Detect which cell encompasses the target text, then output its (x, y) center coordinate. 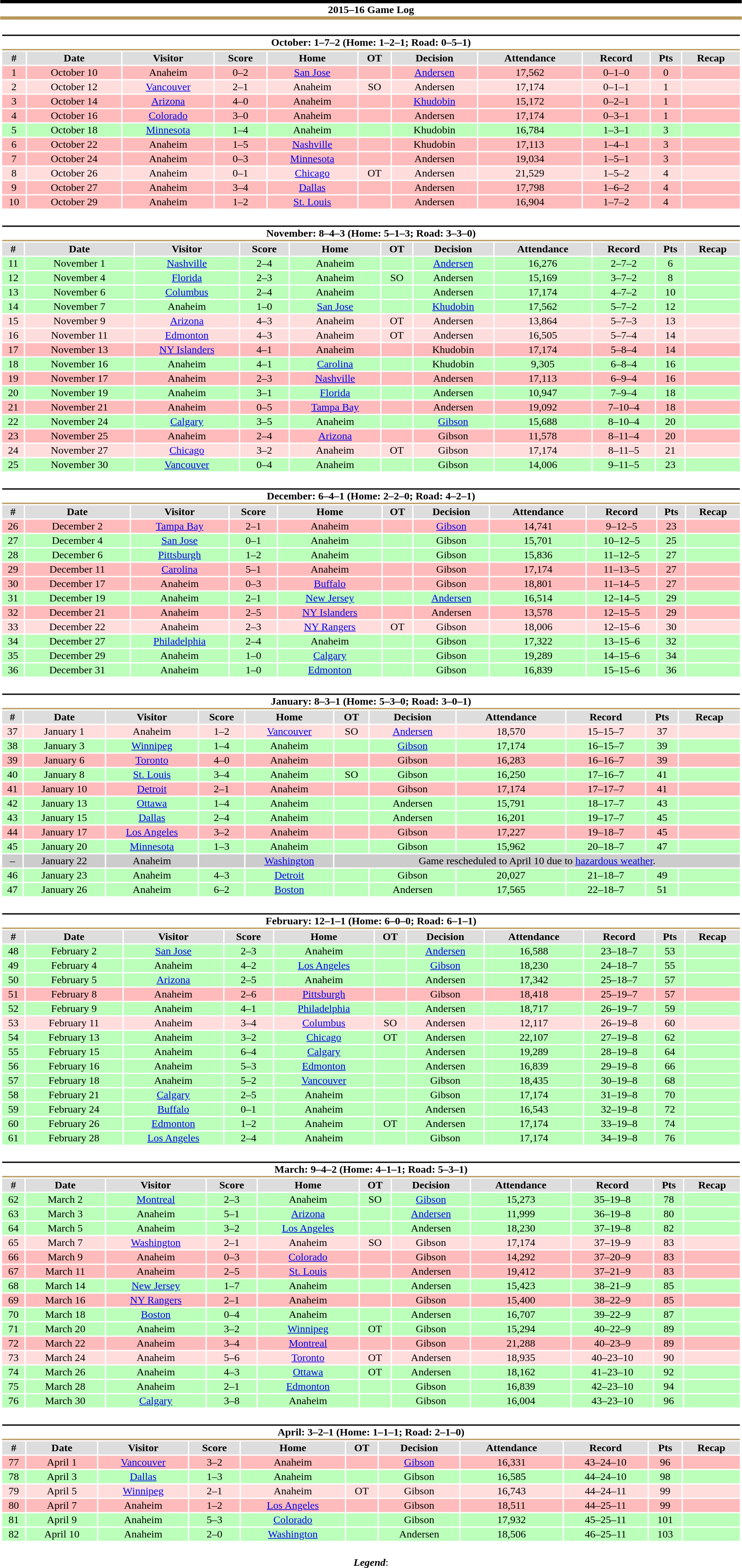
15,172 (530, 102)
27–19–8 (619, 1038)
December 17 (77, 584)
2 (14, 87)
46–25–11 (606, 1534)
71 (13, 1329)
1–5–1 (616, 159)
April 7 (62, 1506)
18,006 (538, 627)
0–2 (241, 73)
15,688 (543, 421)
December 11 (77, 570)
March 26 (65, 1372)
March 9 (65, 1257)
40–23–10 (612, 1358)
40–22–9 (612, 1329)
October 12 (74, 87)
4–2 (248, 965)
April 9 (62, 1520)
12,117 (534, 1023)
16,904 (530, 202)
11–12–5 (622, 555)
3–7–2 (623, 278)
March 28 (65, 1386)
90 (669, 1358)
73 (13, 1358)
77 (14, 1462)
40 (12, 774)
37–20–9 (612, 1257)
February 9 (74, 1009)
16,201 (511, 818)
16,276 (543, 264)
January: 8–3–1 (Home: 5–3–0; Road: 3–0–1) (371, 702)
March 16 (65, 1300)
20–18–7 (606, 847)
December 4 (77, 541)
35 (13, 656)
25–19–7 (619, 994)
January 15 (65, 818)
16–15–7 (606, 746)
16,331 (512, 1462)
58 (13, 1095)
17,227 (511, 832)
18,717 (534, 1009)
Game rescheduled to April 10 due to hazardous weather. (537, 861)
7–9–4 (623, 393)
5–2 (248, 1080)
5–7–3 (623, 321)
1–6–2 (616, 188)
17 (13, 350)
January 10 (65, 789)
35–19–8 (612, 1200)
42–23–10 (612, 1386)
19–17–7 (606, 818)
24–18–7 (619, 965)
1–7–2 (616, 202)
5 (14, 130)
November 6 (79, 292)
44 (12, 832)
6–8–4 (623, 364)
December 29 (77, 656)
16,004 (521, 1401)
March 22 (65, 1344)
44–24–10 (606, 1477)
50 (13, 980)
November 21 (79, 407)
11 (13, 264)
28–19–8 (619, 1052)
October 26 (74, 173)
February 21 (74, 1095)
October 18 (74, 130)
November 30 (79, 465)
19 (13, 379)
November 11 (79, 335)
17,932 (512, 1520)
January 26 (65, 889)
December 2 (77, 526)
16–16–7 (606, 760)
34–19–8 (619, 1138)
15,273 (521, 1200)
9,305 (543, 364)
December: 6–4–1 (Home: 2–2–0; Road: 4–2–1) (371, 496)
19,092 (543, 407)
16,588 (534, 951)
April 10 (62, 1534)
18,935 (521, 1358)
– (12, 861)
11–13–5 (622, 570)
1–3–1 (616, 130)
April 3 (62, 1477)
18,570 (511, 732)
5–7–2 (623, 306)
February 18 (74, 1080)
3–1 (264, 393)
November 24 (79, 421)
19–18–7 (606, 832)
17,565 (511, 889)
32–19–8 (619, 1109)
5–7–4 (623, 335)
18,418 (534, 994)
6–4 (248, 1052)
18,511 (512, 1506)
22–18–7 (606, 889)
24 (13, 450)
November 19 (79, 393)
65 (13, 1242)
March 11 (65, 1271)
63 (13, 1214)
1–4–1 (616, 144)
16,585 (512, 1477)
44–24–11 (606, 1491)
92 (669, 1372)
17,798 (530, 188)
March 5 (65, 1229)
12–15–5 (622, 612)
April: 3–2–1 (Home: 1–1–1; Road: 2–1–0) (371, 1432)
January 20 (65, 847)
December 6 (77, 555)
5–8–4 (623, 350)
26 (13, 526)
November 1 (79, 264)
14,006 (543, 465)
14,292 (521, 1257)
2–7–2 (623, 264)
37–21–9 (612, 1271)
37–19–8 (612, 1229)
28 (13, 555)
January 17 (65, 832)
13,578 (538, 612)
13,864 (543, 321)
December 27 (77, 641)
November 9 (79, 321)
11–14–5 (622, 584)
January 13 (65, 803)
37–19–9 (612, 1242)
13–15–6 (622, 641)
33–19–8 (619, 1124)
12–14–5 (622, 598)
38–21–9 (612, 1286)
3–0 (241, 115)
February 4 (74, 965)
February 16 (74, 1066)
23–18–7 (619, 951)
15–15–7 (606, 732)
February 15 (74, 1052)
6–9–4 (623, 379)
8–10–4 (623, 421)
6–2 (221, 889)
38 (12, 746)
February 11 (74, 1023)
0–3–1 (616, 115)
25–18–7 (619, 980)
41–23–10 (612, 1372)
1–5 (241, 144)
103 (665, 1534)
March 20 (65, 1329)
11,578 (543, 436)
46 (12, 876)
0–1–1 (616, 87)
December 21 (77, 612)
March 14 (65, 1286)
3–8 (232, 1401)
19,412 (521, 1271)
15,169 (543, 278)
0–1–0 (616, 73)
October 16 (74, 115)
98 (665, 1477)
March 2 (65, 1200)
18,435 (534, 1080)
January 3 (65, 746)
7 (14, 159)
43–24–10 (606, 1462)
January 1 (65, 732)
21–18–7 (606, 876)
52 (13, 1009)
10–12–5 (622, 541)
29–19–8 (619, 1066)
14–15–6 (622, 656)
15 (13, 321)
39–22–9 (612, 1315)
33 (13, 627)
January 23 (65, 876)
15,701 (538, 541)
10,947 (543, 393)
48 (13, 951)
October 27 (74, 188)
November 25 (79, 436)
61 (13, 1138)
21,288 (521, 1344)
1–5–2 (616, 173)
15,423 (521, 1286)
2015–16 Game Log (371, 10)
16,543 (534, 1109)
7–10–4 (623, 407)
November 13 (79, 350)
February 24 (74, 1109)
March 24 (65, 1358)
December 22 (77, 627)
5–6 (232, 1358)
November 16 (79, 364)
17–16–7 (606, 774)
94 (669, 1386)
December 19 (77, 598)
15,294 (521, 1329)
February 8 (74, 994)
36–19–8 (612, 1214)
0 (666, 73)
67 (13, 1271)
March 3 (65, 1214)
April 5 (62, 1491)
14,741 (538, 526)
February 2 (74, 951)
1–7 (232, 1286)
69 (13, 1300)
16,743 (512, 1491)
15,400 (521, 1300)
43–23–10 (612, 1401)
56 (13, 1066)
October 10 (74, 73)
January 22 (65, 861)
October 14 (74, 102)
11,999 (521, 1214)
15,962 (511, 847)
December 31 (77, 670)
30–19–8 (619, 1080)
54 (13, 1038)
March 7 (65, 1242)
87 (669, 1315)
18,801 (538, 584)
38–22–9 (612, 1300)
26–19–7 (619, 1009)
March 30 (65, 1401)
16,250 (511, 774)
15,836 (538, 555)
February 13 (74, 1038)
101 (665, 1520)
18,162 (521, 1372)
31 (13, 598)
44–25–11 (606, 1506)
0–2–1 (616, 102)
31–19–8 (619, 1095)
79 (14, 1491)
9–12–5 (622, 526)
9 (14, 188)
January 6 (65, 760)
12–15–6 (622, 627)
November: 8–4–3 (Home: 5–1–3; Road: 3–3–0) (371, 234)
16,707 (521, 1315)
March 18 (65, 1315)
75 (13, 1386)
45–25–11 (606, 1520)
4–7–2 (623, 292)
81 (14, 1520)
9–11–5 (623, 465)
8–11–4 (623, 436)
2–6 (248, 994)
17,342 (534, 980)
October: 1–7–2 (Home: 1–2–1; Road: 0–5–1) (371, 43)
November 7 (79, 306)
November 4 (79, 278)
17,322 (538, 641)
February 28 (74, 1138)
October 22 (74, 144)
16,283 (511, 760)
42 (12, 803)
8–11–5 (623, 450)
January 8 (65, 774)
18–17–7 (606, 803)
20,027 (511, 876)
16,784 (530, 130)
19,034 (530, 159)
February 5 (74, 980)
21,529 (530, 173)
40–23–9 (612, 1344)
October 24 (74, 159)
November 17 (79, 379)
November 27 (79, 450)
26–19–8 (619, 1023)
February: 12–1–1 (Home: 6–0–0; Road: 6–1–1) (371, 921)
October 29 (74, 202)
22,107 (534, 1038)
16,505 (543, 335)
February 26 (74, 1124)
22 (13, 421)
15,791 (511, 803)
3–5 (264, 421)
17–17–7 (606, 789)
0–5 (264, 407)
March: 9–4–2 (Home: 4–1–1; Road: 5–3–1) (371, 1170)
April 1 (62, 1462)
18,506 (512, 1534)
16,514 (538, 598)
15–15–6 (622, 670)
2–0 (214, 1534)
